For the text-containing cell, return its midpoint in [X, Y] coordinate format. 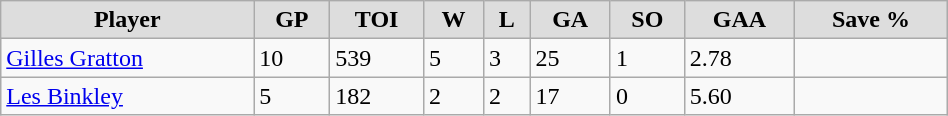
5.60 [739, 96]
Save % [872, 20]
GP [292, 20]
17 [570, 96]
GA [570, 20]
539 [377, 58]
Player [128, 20]
3 [506, 58]
2.78 [739, 58]
0 [647, 96]
Gilles Gratton [128, 58]
L [506, 20]
25 [570, 58]
10 [292, 58]
W [453, 20]
182 [377, 96]
TOI [377, 20]
1 [647, 58]
GAA [739, 20]
SO [647, 20]
Les Binkley [128, 96]
